Return the [X, Y] coordinate for the center point of the cell that contains the specified text.  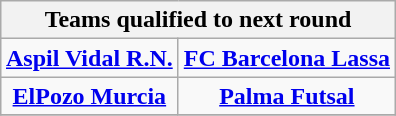
Teams qualified to next round [198, 20]
ElPozo Murcia [89, 96]
Palma Futsal [286, 96]
Aspil Vidal R.N. [89, 58]
FC Barcelona Lassa [286, 58]
